Pinpoint the cell where the given text exists, returning its (X, Y) midpoint coordinate. 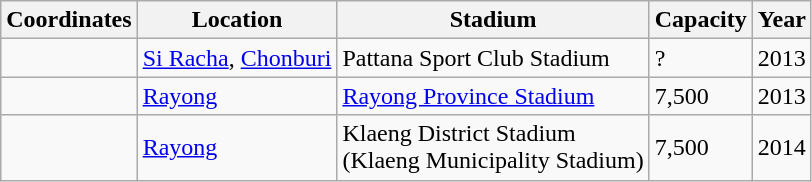
2014 (782, 148)
Rayong Province Stadium (493, 96)
Stadium (493, 20)
Capacity (700, 20)
Location (237, 20)
? (700, 58)
Year (782, 20)
Pattana Sport Club Stadium (493, 58)
Klaeng District Stadium(Klaeng Municipality Stadium) (493, 148)
Si Racha, Chonburi (237, 58)
Coordinates (69, 20)
